From the cell containing the given text, extract its center point as (X, Y) coordinate. 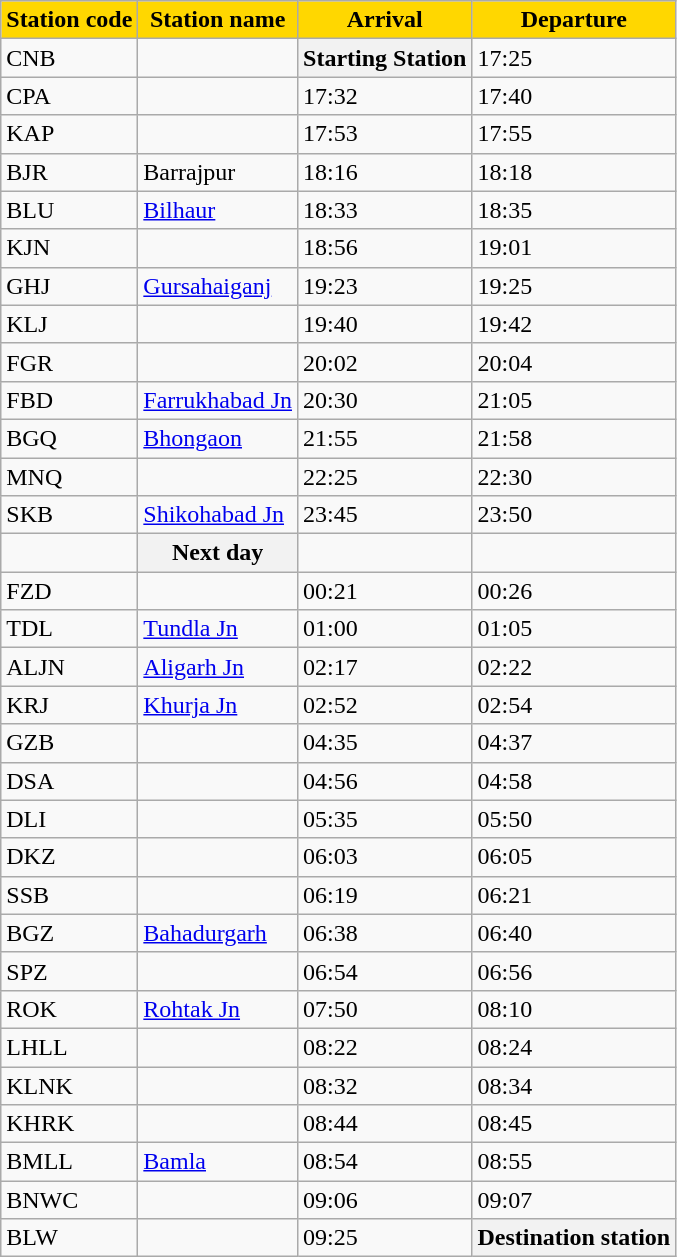
SKB (70, 515)
KRJ (70, 705)
08:44 (385, 1124)
09:07 (574, 1200)
FGR (70, 362)
Tundla Jn (218, 629)
08:55 (574, 1162)
BLU (70, 210)
MNQ (70, 477)
SPZ (70, 971)
Barrajpur (218, 172)
KAP (70, 134)
DLI (70, 819)
Arrival (385, 20)
05:35 (385, 819)
21:05 (574, 400)
01:05 (574, 629)
00:21 (385, 591)
Destination station (574, 1238)
08:54 (385, 1162)
22:25 (385, 477)
FBD (70, 400)
06:21 (574, 895)
06:05 (574, 857)
KJN (70, 248)
04:56 (385, 781)
08:10 (574, 1009)
Bahadurgarh (218, 933)
ALJN (70, 667)
Bilhaur (218, 210)
18:35 (574, 210)
06:56 (574, 971)
BMLL (70, 1162)
08:24 (574, 1047)
02:17 (385, 667)
Khurja Jn (218, 705)
Shikohabad Jn (218, 515)
Gursahaiganj (218, 286)
17:32 (385, 96)
19:01 (574, 248)
17:40 (574, 96)
04:37 (574, 743)
06:38 (385, 933)
18:16 (385, 172)
SSB (70, 895)
KLNK (70, 1085)
Rohtak Jn (218, 1009)
21:58 (574, 438)
17:53 (385, 134)
08:34 (574, 1085)
06:40 (574, 933)
KHRK (70, 1124)
21:55 (385, 438)
18:56 (385, 248)
18:33 (385, 210)
GHJ (70, 286)
Station name (218, 20)
LHLL (70, 1047)
BGQ (70, 438)
BGZ (70, 933)
07:50 (385, 1009)
02:54 (574, 705)
04:35 (385, 743)
19:23 (385, 286)
Starting Station (385, 58)
ROK (70, 1009)
Next day (218, 553)
Aligarh Jn (218, 667)
19:40 (385, 324)
05:50 (574, 819)
09:25 (385, 1238)
08:32 (385, 1085)
02:52 (385, 705)
Departure (574, 20)
19:25 (574, 286)
06:19 (385, 895)
20:30 (385, 400)
Farrukhabad Jn (218, 400)
Station code (70, 20)
06:54 (385, 971)
17:55 (574, 134)
20:04 (574, 362)
08:22 (385, 1047)
20:02 (385, 362)
GZB (70, 743)
KLJ (70, 324)
08:45 (574, 1124)
00:26 (574, 591)
09:06 (385, 1200)
DKZ (70, 857)
02:22 (574, 667)
Bhongaon (218, 438)
06:03 (385, 857)
22:30 (574, 477)
FZD (70, 591)
04:58 (574, 781)
17:25 (574, 58)
DSA (70, 781)
CPA (70, 96)
23:45 (385, 515)
23:50 (574, 515)
BNWC (70, 1200)
Bamla (218, 1162)
TDL (70, 629)
BLW (70, 1238)
CNB (70, 58)
01:00 (385, 629)
BJR (70, 172)
18:18 (574, 172)
19:42 (574, 324)
